Return [X, Y] of the center of cell containing provided text 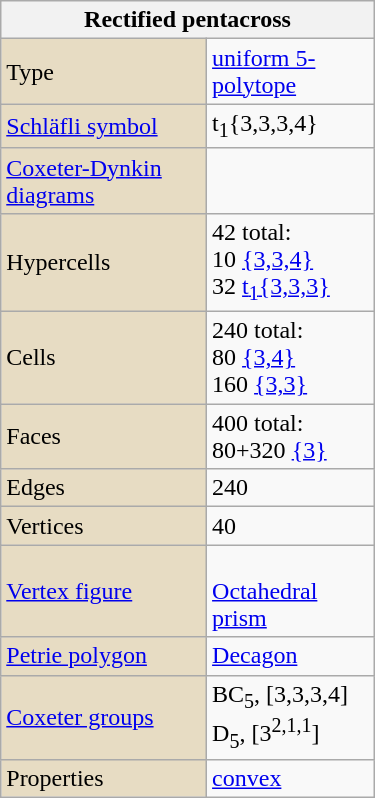
Schläfli symbol [104, 126]
Coxeter-Dynkin diagrams [104, 180]
Decagon [291, 656]
40 [291, 526]
Type [104, 72]
Octahedral prism [291, 591]
400 total:80+320 {3} [291, 436]
Hypercells [104, 262]
Cells [104, 358]
Properties [104, 778]
Vertex figure [104, 591]
Faces [104, 436]
240 total:80 {3,4}160 {3,3} [291, 358]
convex [291, 778]
Petrie polygon [104, 656]
Coxeter groups [104, 717]
42 total:10 {3,3,4}32 t1{3,3,3} [291, 262]
240 [291, 488]
Rectified pentacross [188, 20]
uniform 5-polytope [291, 72]
Edges [104, 488]
t1{3,3,3,4} [291, 126]
BC5, [3,3,3,4]D5, [32,1,1] [291, 717]
Vertices [104, 526]
